Detect which cell encompasses the target text, then output its (x, y) center coordinate. 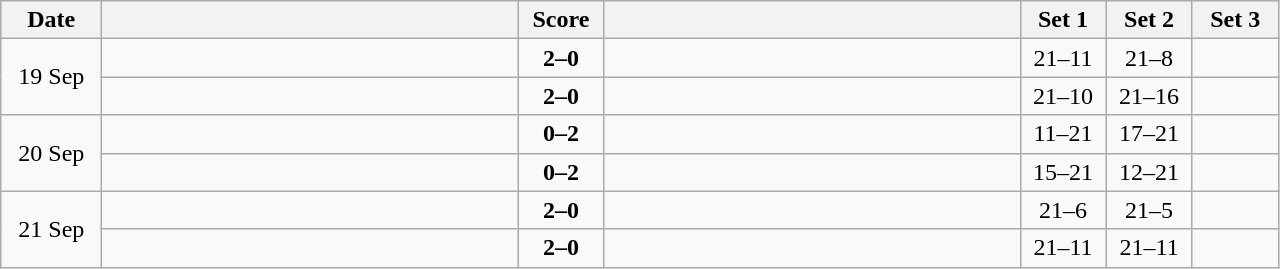
21 Sep (52, 229)
Score (561, 20)
11–21 (1063, 134)
21–16 (1149, 96)
15–21 (1063, 172)
Set 2 (1149, 20)
17–21 (1149, 134)
20 Sep (52, 153)
21–8 (1149, 58)
21–5 (1149, 210)
Date (52, 20)
19 Sep (52, 77)
Set 1 (1063, 20)
Set 3 (1235, 20)
21–10 (1063, 96)
12–21 (1149, 172)
21–6 (1063, 210)
